For the text-containing cell, return its midpoint in (X, Y) coordinate format. 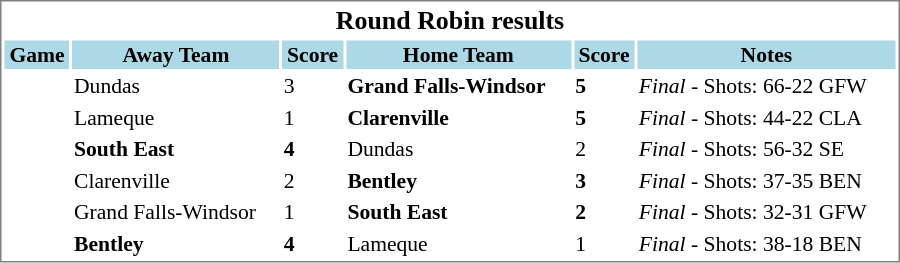
Game (36, 54)
Final - Shots: 44-22 CLA (766, 118)
Home Team (458, 54)
Final - Shots: 32-31 GFW (766, 212)
Notes (766, 54)
Final - Shots: 66-22 GFW (766, 86)
Round Robin results (450, 20)
Final - Shots: 38-18 BEN (766, 244)
Final - Shots: 56-32 SE (766, 149)
Final - Shots: 37-35 BEN (766, 180)
Away Team (176, 54)
